Pinpoint the cell where the given text exists, returning its (X, Y) midpoint coordinate. 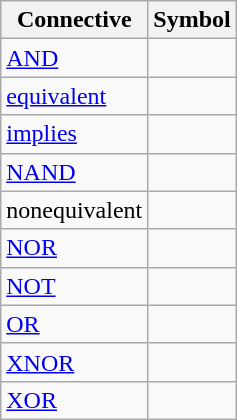
NOT (74, 286)
nonequivalent (74, 210)
OR (74, 324)
NAND (74, 172)
XOR (74, 400)
AND (74, 58)
NOR (74, 248)
Symbol (192, 20)
implies (74, 134)
XNOR (74, 362)
Connective (74, 20)
equivalent (74, 96)
